Identify which cell holds the provided text, then report its [X, Y] central coordinate. 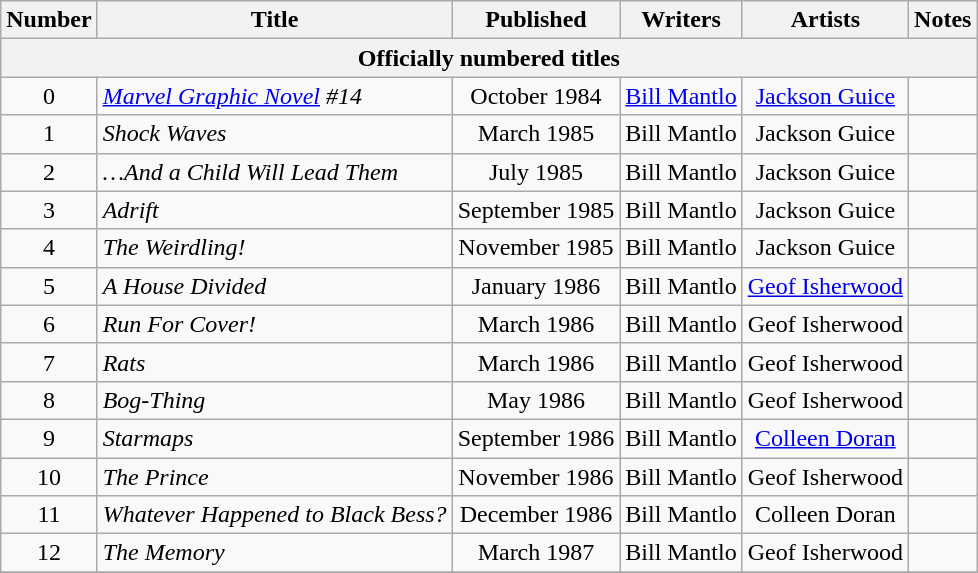
September 1985 [536, 210]
Shock Waves [274, 134]
September 1986 [536, 438]
March 1987 [536, 553]
July 1985 [536, 172]
Number [49, 20]
9 [49, 438]
November 1986 [536, 477]
Adrift [274, 210]
1 [49, 134]
6 [49, 324]
Artists [825, 20]
Run For Cover! [274, 324]
Bog-Thing [274, 400]
8 [49, 400]
Published [536, 20]
May 1986 [536, 400]
12 [49, 553]
Whatever Happened to Black Bess? [274, 515]
Starmaps [274, 438]
October 1984 [536, 96]
7 [49, 362]
Title [274, 20]
Marvel Graphic Novel #14 [274, 96]
2 [49, 172]
The Prince [274, 477]
December 1986 [536, 515]
Officially numbered titles [489, 58]
5 [49, 286]
March 1985 [536, 134]
Writers [681, 20]
4 [49, 248]
November 1985 [536, 248]
Notes [943, 20]
…And a Child Will Lead Them [274, 172]
The Memory [274, 553]
The Weirdling! [274, 248]
10 [49, 477]
Rats [274, 362]
11 [49, 515]
A House Divided [274, 286]
0 [49, 96]
3 [49, 210]
January 1986 [536, 286]
